Detect which cell encompasses the target text, then output its [X, Y] center coordinate. 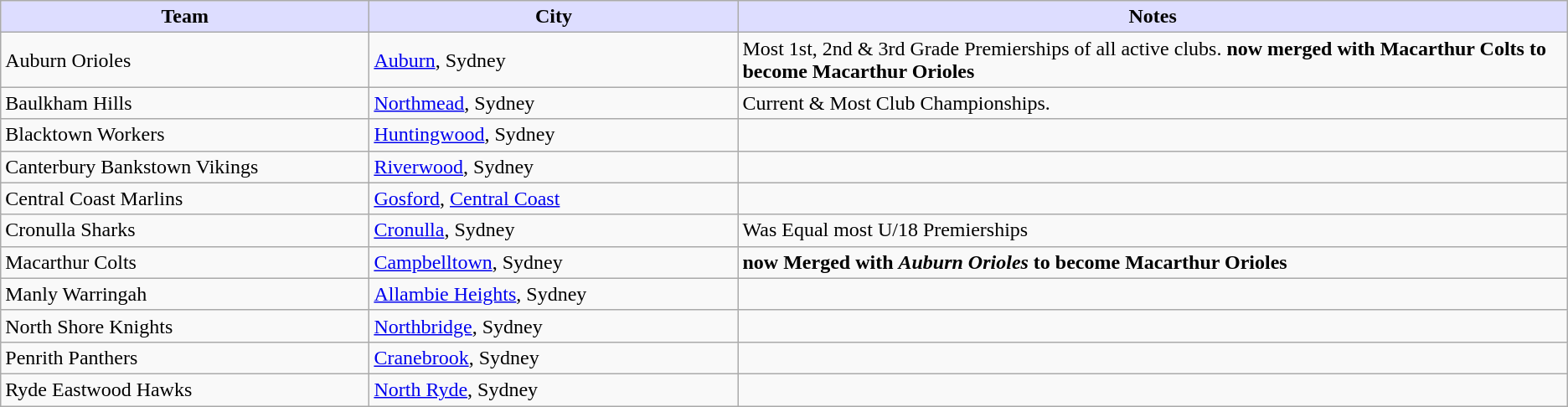
Gosford, Central Coast [554, 198]
Cranebrook, Sydney [554, 358]
Riverwood, Sydney [554, 167]
Central Coast Marlins [185, 198]
Auburn Orioles [185, 60]
North Shore Knights [185, 326]
Was Equal most U/18 Premierships [1153, 230]
Campbelltown, Sydney [554, 262]
Canterbury Bankstown Vikings [185, 167]
Team [185, 17]
Northmead, Sydney [554, 103]
City [554, 17]
Auburn, Sydney [554, 60]
Baulkham Hills [185, 103]
Notes [1153, 17]
Northbridge, Sydney [554, 326]
Macarthur Colts [185, 262]
Huntingwood, Sydney [554, 135]
North Ryde, Sydney [554, 389]
Manly Warringah [185, 294]
Ryde Eastwood Hawks [185, 389]
Cronulla, Sydney [554, 230]
Current & Most Club Championships. [1153, 103]
Penrith Panthers [185, 358]
Cronulla Sharks [185, 230]
now Merged with Auburn Orioles to become Macarthur Orioles [1153, 262]
Blacktown Workers [185, 135]
Most 1st, 2nd & 3rd Grade Premierships of all active clubs. now merged with Macarthur Colts to become Macarthur Orioles [1153, 60]
Allambie Heights, Sydney [554, 294]
